Determine the (x, y) coordinate at the center of the cell enclosing the given text.  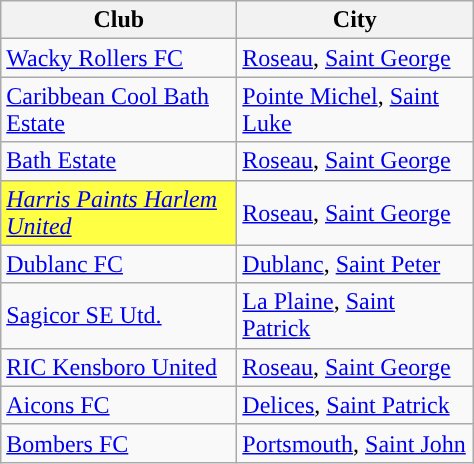
RIC Kensboro United (119, 367)
Bombers FC (119, 443)
Portsmouth, Saint John (355, 443)
La Plaine, Saint Patrick (355, 316)
Dublanc FC (119, 264)
Pointe Michel, Saint Luke (355, 110)
Bath Estate (119, 161)
Caribbean Cool Bath Estate (119, 110)
Club (119, 20)
Wacky Rollers FC (119, 58)
Aicons FC (119, 405)
Harris Paints Harlem United (119, 212)
Sagicor SE Utd. (119, 316)
Delices, Saint Patrick (355, 405)
Dublanc, Saint Peter (355, 264)
City (355, 20)
